Locate the cell with the specified text and output its (X, Y) center coordinate. 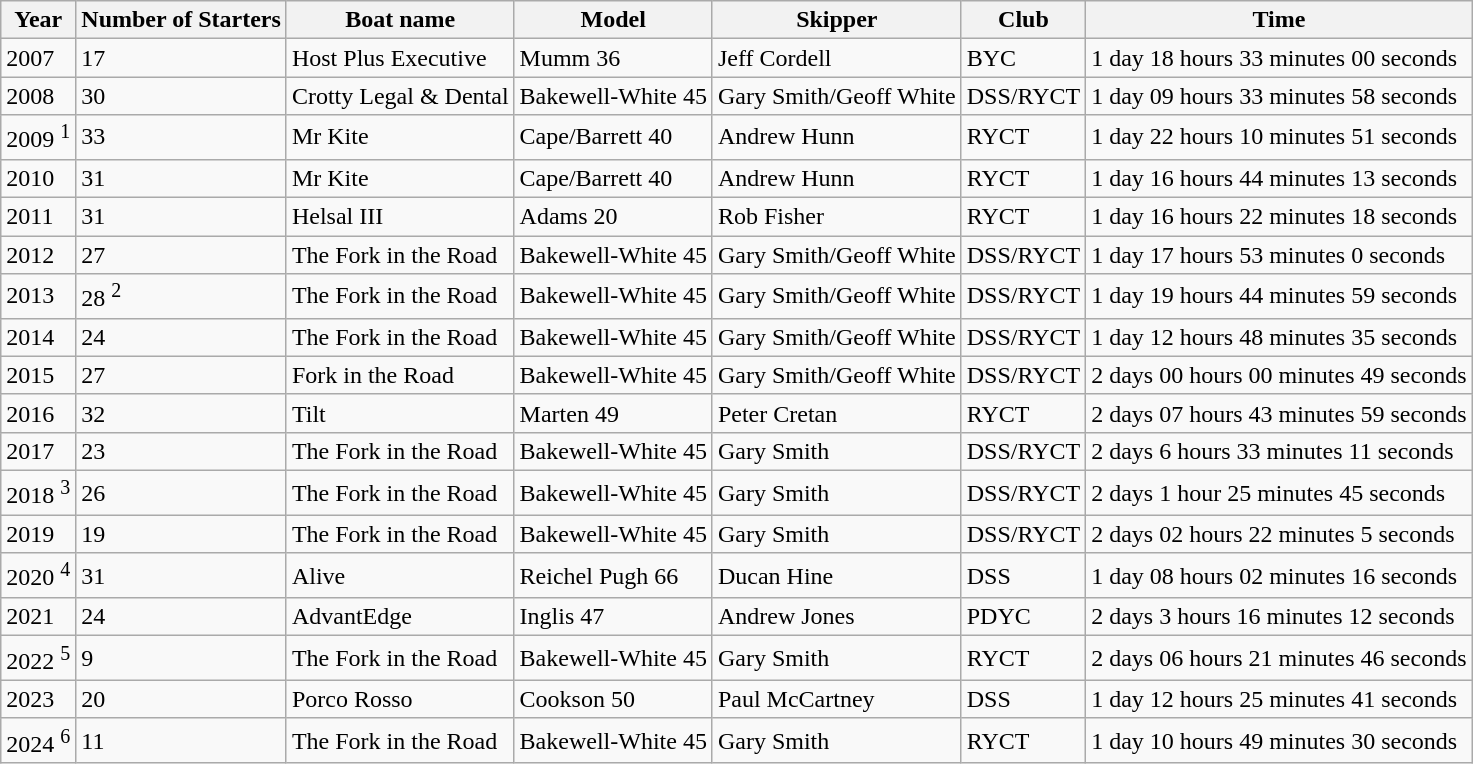
Time (1279, 20)
Porco Rosso (400, 699)
17 (182, 58)
9 (182, 658)
Paul McCartney (836, 699)
2021 (38, 617)
2009 1 (38, 138)
2019 (38, 534)
1 day 10 hours 49 minutes 30 seconds (1279, 740)
2 days 02 hours 22 minutes 5 seconds (1279, 534)
1 day 08 hours 02 minutes 16 seconds (1279, 576)
30 (182, 96)
2007 (38, 58)
2 days 1 hour 25 minutes 45 seconds (1279, 492)
1 day 09 hours 33 minutes 58 seconds (1279, 96)
2014 (38, 337)
Host Plus Executive (400, 58)
Marten 49 (613, 413)
Alive (400, 576)
1 day 16 hours 44 minutes 13 seconds (1279, 178)
2 days 06 hours 21 minutes 46 seconds (1279, 658)
Boat name (400, 20)
Year (38, 20)
2 days 3 hours 16 minutes 12 seconds (1279, 617)
1 day 17 hours 53 minutes 0 seconds (1279, 255)
Helsal III (400, 217)
2 days 07 hours 43 minutes 59 seconds (1279, 413)
Tilt (400, 413)
1 day 12 hours 48 minutes 35 seconds (1279, 337)
Peter Cretan (836, 413)
Model (613, 20)
Number of Starters (182, 20)
2018 3 (38, 492)
Club (1023, 20)
2020 4 (38, 576)
11 (182, 740)
26 (182, 492)
2008 (38, 96)
2024 6 (38, 740)
Ducan Hine (836, 576)
AdvantEdge (400, 617)
2017 (38, 451)
33 (182, 138)
1 day 12 hours 25 minutes 41 seconds (1279, 699)
PDYC (1023, 617)
Reichel Pugh 66 (613, 576)
2016 (38, 413)
Rob Fisher (836, 217)
2015 (38, 375)
19 (182, 534)
2 days 00 hours 00 minutes 49 seconds (1279, 375)
Fork in the Road (400, 375)
1 day 18 hours 33 minutes 00 seconds (1279, 58)
1 day 16 hours 22 minutes 18 seconds (1279, 217)
1 day 19 hours 44 minutes 59 seconds (1279, 296)
Mumm 36 (613, 58)
Andrew Jones (836, 617)
Inglis 47 (613, 617)
28 2 (182, 296)
20 (182, 699)
2022 5 (38, 658)
Skipper (836, 20)
Cookson 50 (613, 699)
2 days 6 hours 33 minutes 11 seconds (1279, 451)
Crotty Legal & Dental (400, 96)
Jeff Cordell (836, 58)
2013 (38, 296)
1 day 22 hours 10 minutes 51 seconds (1279, 138)
23 (182, 451)
32 (182, 413)
2012 (38, 255)
BYC (1023, 58)
2011 (38, 217)
2023 (38, 699)
2010 (38, 178)
Adams 20 (613, 217)
